Return (X, Y) of the center of cell containing provided text 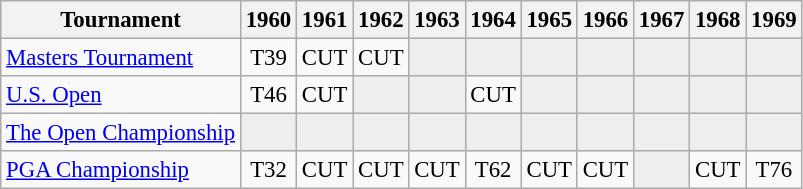
T62 (493, 170)
1961 (325, 20)
1968 (718, 20)
1963 (437, 20)
1964 (493, 20)
T46 (268, 95)
1960 (268, 20)
T39 (268, 58)
Masters Tournament (121, 58)
T76 (774, 170)
T32 (268, 170)
The Open Championship (121, 133)
1965 (549, 20)
1969 (774, 20)
1967 (661, 20)
Tournament (121, 20)
1962 (381, 20)
PGA Championship (121, 170)
U.S. Open (121, 95)
1966 (605, 20)
